Return (x, y) of the center of cell containing provided text 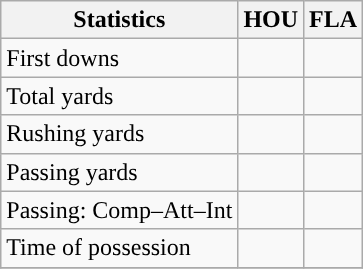
FLA (334, 20)
First downs (120, 58)
Rushing yards (120, 134)
Passing: Comp–Att–Int (120, 210)
Passing yards (120, 172)
Statistics (120, 20)
HOU (271, 20)
Total yards (120, 96)
Time of possession (120, 248)
